Pinpoint the cell where the given text exists, returning its (X, Y) midpoint coordinate. 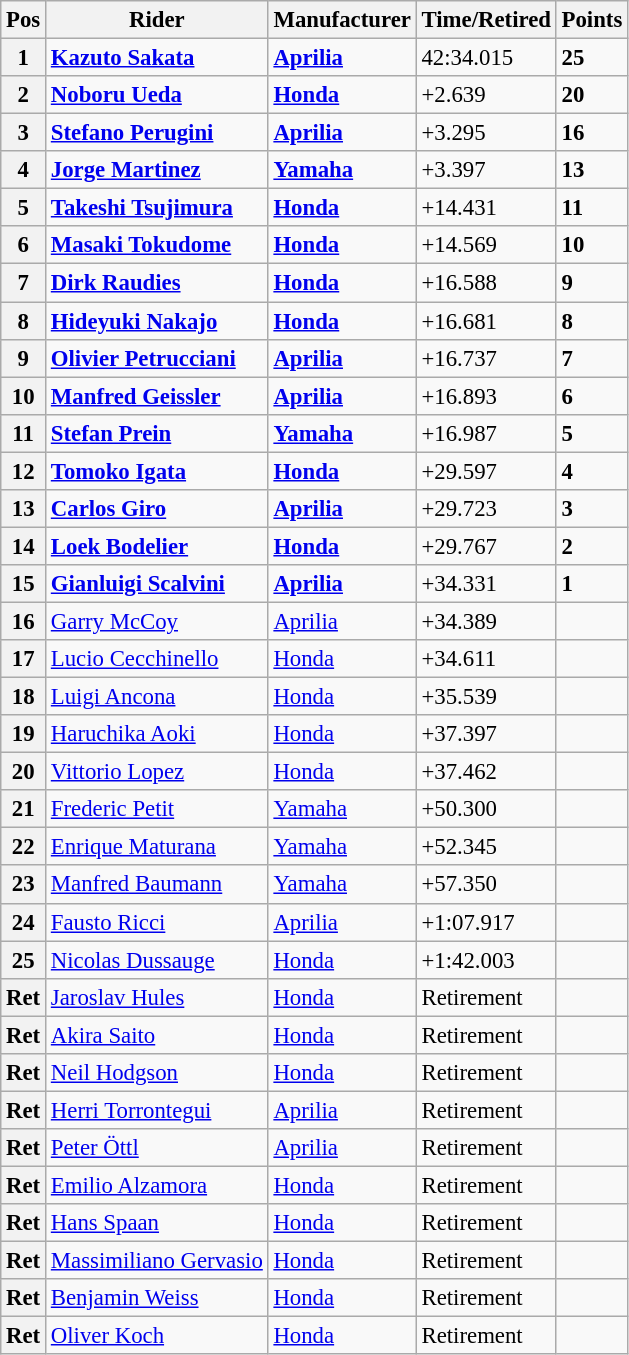
Luigi Ancona (158, 697)
Jaroslav Hules (158, 997)
+29.597 (486, 471)
Dirk Raudies (158, 283)
Jorge Martinez (158, 170)
19 (24, 734)
+34.389 (486, 621)
Masaki Tokudome (158, 245)
Tomoko Igata (158, 471)
+1:42.003 (486, 960)
+3.397 (486, 170)
Vittorio Lopez (158, 772)
+52.345 (486, 847)
+16.987 (486, 433)
12 (24, 471)
Herri Torrontegui (158, 1110)
+16.737 (486, 358)
Lucio Cecchinello (158, 659)
+1:07.917 (486, 922)
Hans Spaan (158, 1223)
Manufacturer (342, 20)
Enrique Maturana (158, 847)
Pos (24, 20)
22 (24, 847)
18 (24, 697)
+16.681 (486, 321)
+37.397 (486, 734)
Olivier Petrucciani (158, 358)
Emilio Alzamora (158, 1185)
Neil Hodgson (158, 1073)
Benjamin Weiss (158, 1298)
+57.350 (486, 885)
Carlos Giro (158, 509)
Nicolas Dussauge (158, 960)
+3.295 (486, 133)
Frederic Petit (158, 809)
+50.300 (486, 809)
23 (24, 885)
Manfred Baumann (158, 885)
24 (24, 922)
Kazuto Sakata (158, 58)
21 (24, 809)
+34.611 (486, 659)
+2.639 (486, 95)
15 (24, 584)
Stefano Perugini (158, 133)
Akira Saito (158, 1035)
Oliver Koch (158, 1336)
+34.331 (486, 584)
14 (24, 546)
Loek Bodelier (158, 546)
+37.462 (486, 772)
Haruchika Aoki (158, 734)
Points (592, 20)
+16.893 (486, 396)
+16.588 (486, 283)
Time/Retired (486, 20)
Peter Öttl (158, 1148)
Noboru Ueda (158, 95)
Hideyuki Nakajo (158, 321)
+14.569 (486, 245)
Fausto Ricci (158, 922)
Manfred Geissler (158, 396)
Gianluigi Scalvini (158, 584)
Stefan Prein (158, 433)
Rider (158, 20)
Massimiliano Gervasio (158, 1261)
+14.431 (486, 208)
+29.723 (486, 509)
17 (24, 659)
+29.767 (486, 546)
Garry McCoy (158, 621)
+35.539 (486, 697)
42:34.015 (486, 58)
Takeshi Tsujimura (158, 208)
